Provide the [X, Y] coordinate of the cell's center where the given text is located.  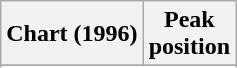
Peakposition [189, 34]
Chart (1996) [72, 34]
